Identify which cell holds the provided text, then report its (X, Y) central coordinate. 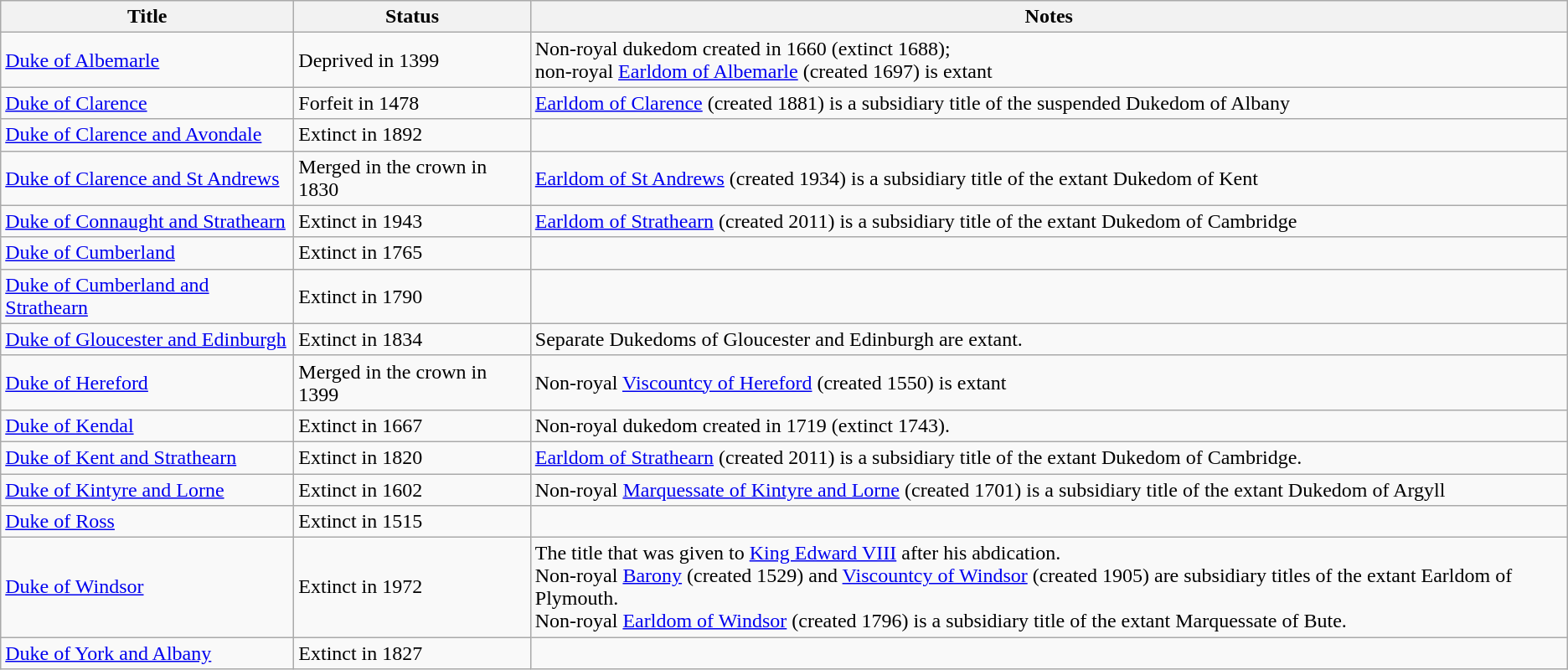
Notes (1049, 17)
Earldom of Strathearn (created 2011) is a subsidiary title of the extant Dukedom of Cambridge. (1049, 457)
Duke of Connaught and Strathearn (147, 221)
Non-royal Viscountcy of Hereford (created 1550) is extant (1049, 382)
Duke of Clarence (147, 103)
Extinct in 1834 (412, 339)
Duke of Ross (147, 522)
Duke of Albemarle (147, 60)
Duke of Cumberland (147, 253)
Non-royal dukedom created in 1660 (extinct 1688);non-royal Earldom of Albemarle (created 1697) is extant (1049, 60)
Duke of Hereford (147, 382)
Duke of Cumberland and Strathearn (147, 296)
Extinct in 1790 (412, 296)
Extinct in 1765 (412, 253)
Duke of Kent and Strathearn (147, 457)
Earldom of Clarence (created 1881) is a subsidiary title of the suspended Dukedom of Albany (1049, 103)
Duke of Windsor (147, 588)
Extinct in 1827 (412, 653)
Duke of Kendal (147, 425)
Duke of Clarence and St Andrews (147, 178)
Non-royal Marquessate of Kintyre and Lorne (created 1701) is a subsidiary title of the extant Dukedom of Argyll (1049, 490)
Separate Dukedoms of Gloucester and Edinburgh are extant. (1049, 339)
Extinct in 1602 (412, 490)
Duke of Clarence and Avondale (147, 135)
Non-royal dukedom created in 1719 (extinct 1743). (1049, 425)
Status (412, 17)
Extinct in 1892 (412, 135)
Merged in the crown in 1830 (412, 178)
Extinct in 1943 (412, 221)
Duke of Gloucester and Edinburgh (147, 339)
Extinct in 1667 (412, 425)
Forfeit in 1478 (412, 103)
Extinct in 1820 (412, 457)
Extinct in 1515 (412, 522)
Duke of Kintyre and Lorne (147, 490)
Duke of York and Albany (147, 653)
Earldom of St Andrews (created 1934) is a subsidiary title of the extant Dukedom of Kent (1049, 178)
Earldom of Strathearn (created 2011) is a subsidiary title of the extant Dukedom of Cambridge (1049, 221)
Merged in the crown in 1399 (412, 382)
Deprived in 1399 (412, 60)
Title (147, 17)
Extinct in 1972 (412, 588)
